Locate the cell with the specified text and output its [X, Y] center coordinate. 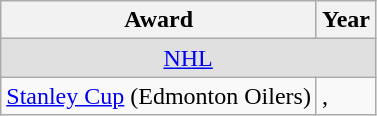
Stanley Cup (Edmonton Oilers) [159, 96]
NHL [188, 58]
Award [159, 20]
Year [346, 20]
, [346, 96]
